Capture the cell that displays the provided text and extract its [X, Y] central coordinate. 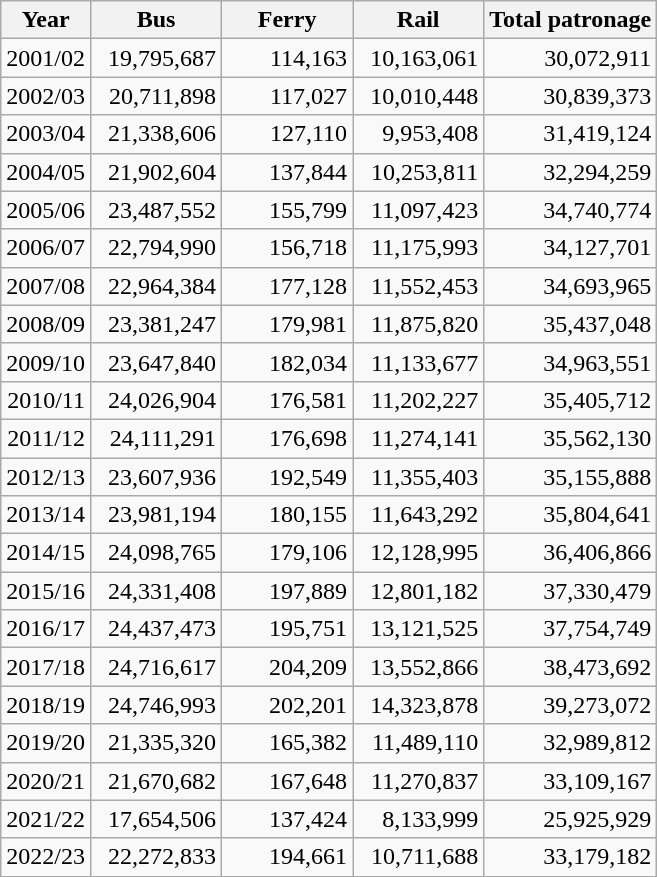
14,323,878 [418, 705]
13,121,525 [418, 629]
2002/03 [46, 96]
Total patronage [570, 20]
204,209 [288, 667]
2020/21 [46, 781]
22,964,384 [156, 286]
34,127,701 [570, 248]
38,473,692 [570, 667]
117,027 [288, 96]
195,751 [288, 629]
165,382 [288, 743]
10,010,448 [418, 96]
12,128,995 [418, 553]
11,274,141 [418, 438]
167,648 [288, 781]
2004/05 [46, 172]
20,711,898 [156, 96]
11,355,403 [418, 477]
39,273,072 [570, 705]
2017/18 [46, 667]
2021/22 [46, 819]
2019/20 [46, 743]
31,419,124 [570, 134]
35,405,712 [570, 400]
37,754,749 [570, 629]
34,963,551 [570, 362]
21,338,606 [156, 134]
32,989,812 [570, 743]
35,804,641 [570, 515]
192,549 [288, 477]
2013/14 [46, 515]
24,026,904 [156, 400]
11,097,423 [418, 210]
127,110 [288, 134]
23,381,247 [156, 324]
10,711,688 [418, 857]
2018/19 [46, 705]
114,163 [288, 58]
34,693,965 [570, 286]
12,801,182 [418, 591]
21,335,320 [156, 743]
11,270,837 [418, 781]
202,201 [288, 705]
23,981,194 [156, 515]
35,155,888 [570, 477]
2006/07 [46, 248]
13,552,866 [418, 667]
2012/13 [46, 477]
180,155 [288, 515]
11,489,110 [418, 743]
22,794,990 [156, 248]
11,875,820 [418, 324]
137,844 [288, 172]
34,740,774 [570, 210]
30,839,373 [570, 96]
2001/02 [46, 58]
2005/06 [46, 210]
33,109,167 [570, 781]
2007/08 [46, 286]
155,799 [288, 210]
33,179,182 [570, 857]
Ferry [288, 20]
24,098,765 [156, 553]
2022/23 [46, 857]
9,953,408 [418, 134]
24,437,473 [156, 629]
Rail [418, 20]
2014/15 [46, 553]
Bus [156, 20]
2009/10 [46, 362]
2008/09 [46, 324]
11,175,993 [418, 248]
24,331,408 [156, 591]
11,133,677 [418, 362]
17,654,506 [156, 819]
24,111,291 [156, 438]
10,163,061 [418, 58]
197,889 [288, 591]
2003/04 [46, 134]
11,552,453 [418, 286]
11,643,292 [418, 515]
194,661 [288, 857]
176,581 [288, 400]
182,034 [288, 362]
24,716,617 [156, 667]
10,253,811 [418, 172]
21,670,682 [156, 781]
156,718 [288, 248]
176,698 [288, 438]
35,562,130 [570, 438]
11,202,227 [418, 400]
22,272,833 [156, 857]
32,294,259 [570, 172]
8,133,999 [418, 819]
30,072,911 [570, 58]
19,795,687 [156, 58]
36,406,866 [570, 553]
137,424 [288, 819]
2010/11 [46, 400]
23,647,840 [156, 362]
35,437,048 [570, 324]
21,902,604 [156, 172]
2016/17 [46, 629]
24,746,993 [156, 705]
2011/12 [46, 438]
179,106 [288, 553]
23,607,936 [156, 477]
37,330,479 [570, 591]
23,487,552 [156, 210]
177,128 [288, 286]
Year [46, 20]
179,981 [288, 324]
2015/16 [46, 591]
25,925,929 [570, 819]
